Return (X, Y) of the center of cell containing provided text 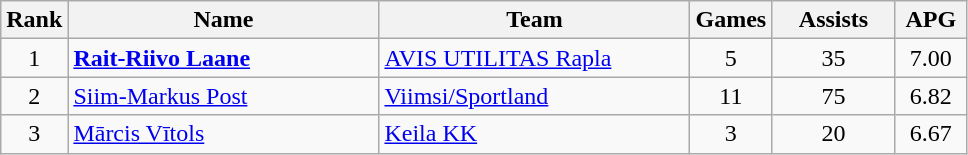
AVIS UTILITAS Rapla (534, 58)
11 (731, 96)
Rait-Riivo Laane (224, 58)
1 (34, 58)
20 (834, 134)
Games (731, 20)
Assists (834, 20)
6.82 (930, 96)
Mārcis Vītols (224, 134)
Viimsi/Sportland (534, 96)
75 (834, 96)
Siim-Markus Post (224, 96)
2 (34, 96)
APG (930, 20)
Name (224, 20)
5 (731, 58)
Team (534, 20)
6.67 (930, 134)
7.00 (930, 58)
Keila KK (534, 134)
35 (834, 58)
Rank (34, 20)
